Return the (X, Y) coordinate for the center point of the cell that contains the specified text.  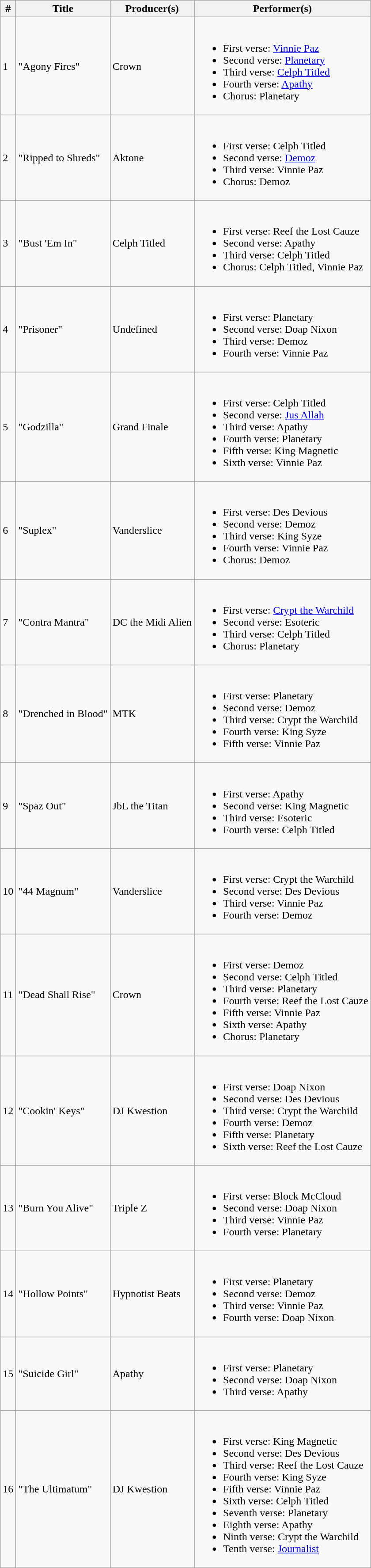
First verse: Crypt the WarchildSecond verse: EsotericThird verse: Celph TitledChorus: Planetary (283, 622)
First verse: PlanetarySecond verse: Doap NixonThird verse: DemozFourth verse: Vinnie Paz (283, 329)
13 (8, 1208)
"Suicide Girl" (63, 1374)
3 (8, 243)
JbL the Titan (152, 805)
10 (8, 891)
Apathy (152, 1374)
"Burn You Alive" (63, 1208)
9 (8, 805)
Producer(s) (152, 9)
7 (8, 622)
Undefined (152, 329)
First verse: ApathySecond verse: King MagneticThird verse: EsotericFourth verse: Celph Titled (283, 805)
5 (8, 427)
6 (8, 530)
"Agony Fires" (63, 66)
First verse: Des DeviousSecond verse: DemozThird verse: King SyzeFourth verse: Vinnie PazChorus: Demoz (283, 530)
# (8, 9)
"The Ultimatum" (63, 1489)
First verse: PlanetarySecond verse: Doap NixonThird verse: Apathy (283, 1374)
"Dead Shall Rise" (63, 995)
First verse: Crypt the WarchildSecond verse: Des DeviousThird verse: Vinnie PazFourth verse: Demoz (283, 891)
14 (8, 1294)
Title (63, 9)
"Ripped to Shreds" (63, 158)
"Bust 'Em In" (63, 243)
Hypnotist Beats (152, 1294)
Grand Finale (152, 427)
Triple Z (152, 1208)
Performer(s) (283, 9)
First verse: Vinnie PazSecond verse: PlanetaryThird verse: Celph TitledFourth verse: ApathyChorus: Planetary (283, 66)
First verse: Block McCloudSecond verse: Doap NixonThird verse: Vinnie PazFourth verse: Planetary (283, 1208)
"44 Magnum" (63, 891)
"Cookin' Keys" (63, 1111)
16 (8, 1489)
"Drenched in Blood" (63, 714)
First verse: Reef the Lost CauzeSecond verse: ApathyThird verse: Celph TitledChorus: Celph Titled, Vinnie Paz (283, 243)
Aktone (152, 158)
4 (8, 329)
First verse: Celph TitledSecond verse: Jus AllahThird verse: ApathyFourth verse: PlanetaryFifth verse: King MagneticSixth verse: Vinnie Paz (283, 427)
12 (8, 1111)
"Spaz Out" (63, 805)
2 (8, 158)
"Prisoner" (63, 329)
15 (8, 1374)
11 (8, 995)
DC the Midi Alien (152, 622)
First verse: PlanetarySecond verse: DemozThird verse: Crypt the WarchildFourth verse: King SyzeFifth verse: Vinnie Paz (283, 714)
"Godzilla" (63, 427)
First verse: Celph TitledSecond verse: DemozThird verse: Vinnie PazChorus: Demoz (283, 158)
MTK (152, 714)
"Contra Mantra" (63, 622)
1 (8, 66)
"Hollow Points" (63, 1294)
8 (8, 714)
"Suplex" (63, 530)
First verse: PlanetarySecond verse: DemozThird verse: Vinnie PazFourth verse: Doap Nixon (283, 1294)
Celph Titled (152, 243)
